Scan for the cell matching the given text and deliver its (X, Y) coordinate at center. 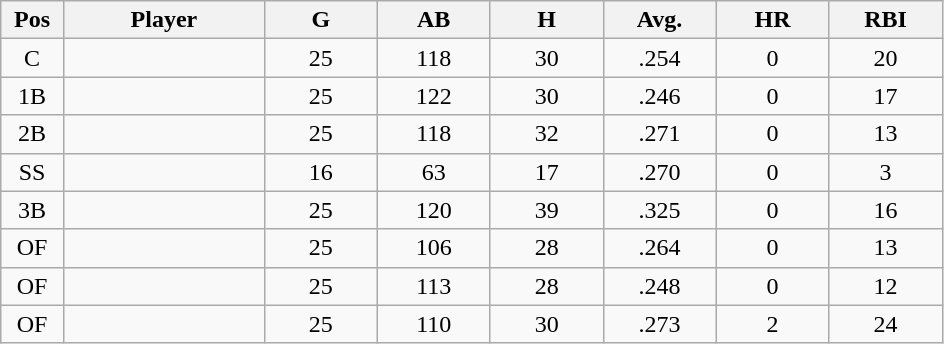
113 (434, 286)
.254 (660, 58)
122 (434, 96)
.273 (660, 324)
.246 (660, 96)
2B (32, 134)
1B (32, 96)
G (320, 20)
RBI (886, 20)
32 (546, 134)
12 (886, 286)
120 (434, 210)
.264 (660, 248)
Avg. (660, 20)
63 (434, 172)
3B (32, 210)
AB (434, 20)
H (546, 20)
SS (32, 172)
C (32, 58)
.325 (660, 210)
.271 (660, 134)
39 (546, 210)
Pos (32, 20)
.270 (660, 172)
Player (164, 20)
HR (772, 20)
106 (434, 248)
2 (772, 324)
24 (886, 324)
3 (886, 172)
110 (434, 324)
.248 (660, 286)
20 (886, 58)
